From the cell containing the given text, extract its center point as (X, Y) coordinate. 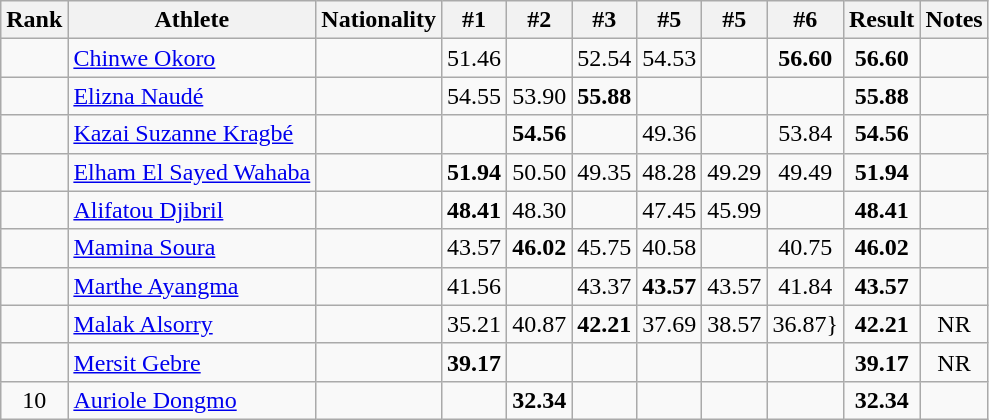
48.28 (670, 172)
10 (34, 400)
40.75 (806, 248)
51.46 (474, 58)
48.30 (540, 210)
Alifatou Djibril (192, 210)
54.55 (474, 96)
45.75 (604, 248)
Elham El Sayed Wahaba (192, 172)
Nationality (379, 20)
47.45 (670, 210)
49.29 (734, 172)
Result (881, 20)
40.87 (540, 324)
49.36 (670, 134)
45.99 (734, 210)
Marthe Ayangma (192, 286)
Elizna Naudé (192, 96)
53.84 (806, 134)
38.57 (734, 324)
Notes (954, 20)
#3 (604, 20)
50.50 (540, 172)
53.90 (540, 96)
40.58 (670, 248)
Auriole Dongmo (192, 400)
52.54 (604, 58)
43.37 (604, 286)
Rank (34, 20)
Mersit Gebre (192, 362)
49.49 (806, 172)
#6 (806, 20)
Athlete (192, 20)
Chinwe Okoro (192, 58)
#1 (474, 20)
35.21 (474, 324)
41.56 (474, 286)
49.35 (604, 172)
#2 (540, 20)
37.69 (670, 324)
Mamina Soura (192, 248)
36.87} (806, 324)
Malak Alsorry (192, 324)
54.53 (670, 58)
Kazai Suzanne Kragbé (192, 134)
41.84 (806, 286)
